Return (X, Y) of the center of cell containing provided text 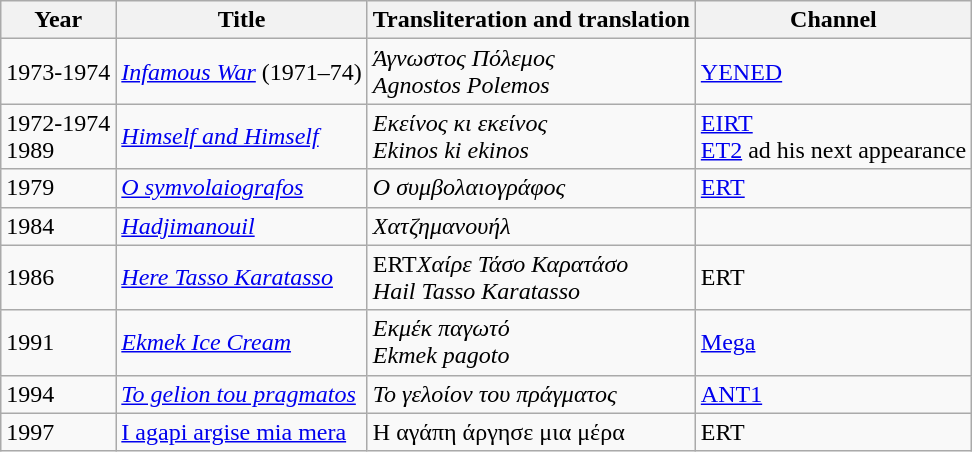
Title (242, 20)
To gelion tou pragmatos (242, 394)
Here Tasso Karatasso (242, 278)
Transliteration and translation (531, 20)
1979 (58, 188)
1994 (58, 394)
Εκμέκ παγωτόEkmek pagoto (531, 342)
1986 (58, 278)
Channel (833, 20)
1984 (58, 226)
Εκείνος κι εκείνοςEkinos ki ekinos (531, 136)
Year (58, 20)
1997 (58, 432)
ANT1 (833, 394)
Ekmek Ice Cream (242, 342)
1972-19741989 (58, 136)
ERTΧαίρε Τάσο ΚαρατάσοHail Tasso Karatasso (531, 278)
YENED (833, 72)
Himself and Himself (242, 136)
O symvolaiografos (242, 188)
Χατζημανουήλ (531, 226)
1973-1974 (58, 72)
Άγνωστος ΠόλεμοςAgnostos Polemos (531, 72)
Το γελοίον του πράγματος (531, 394)
Η αγάπη άργησε μια μέρα (531, 432)
Mega (833, 342)
Ο συμβολαιογράφος (531, 188)
Infamous War (1971–74) (242, 72)
EIRTET2 ad his next appearance (833, 136)
Hadjimanouil (242, 226)
1991 (58, 342)
I agapi argise mia mera (242, 432)
